Identify which cell holds the provided text, then report its [x, y] central coordinate. 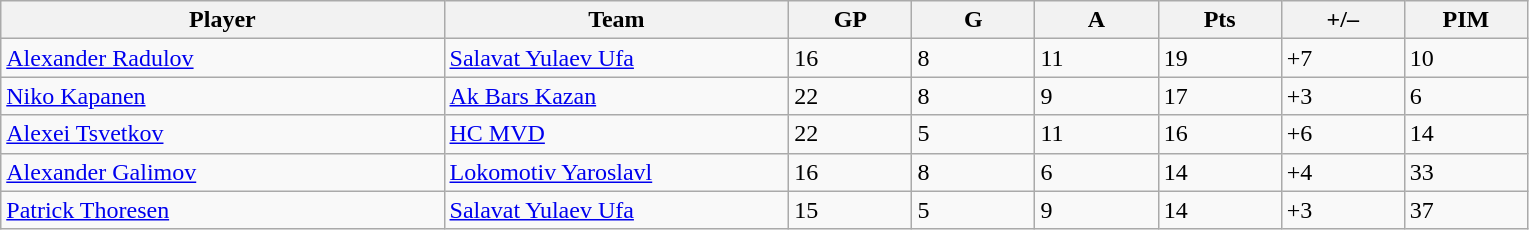
Team [616, 20]
Alexander Radulov [222, 58]
37 [1466, 210]
15 [850, 210]
PIM [1466, 20]
+7 [1342, 58]
Pts [1220, 20]
Lokomotiv Yaroslavl [616, 172]
+4 [1342, 172]
19 [1220, 58]
Alexei Tsvetkov [222, 134]
Niko Kapanen [222, 96]
10 [1466, 58]
A [1096, 20]
Alexander Galimov [222, 172]
+6 [1342, 134]
Patrick Thoresen [222, 210]
17 [1220, 96]
33 [1466, 172]
GP [850, 20]
Ak Bars Kazan [616, 96]
G [974, 20]
Player [222, 20]
+/– [1342, 20]
HC MVD [616, 134]
